For the text-containing cell, return its midpoint in [x, y] coordinate format. 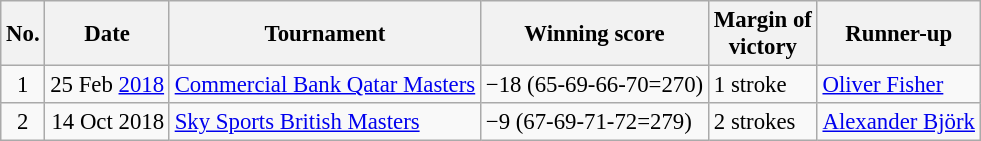
No. [23, 34]
−18 (65-69-66-70=270) [594, 85]
Winning score [594, 34]
25 Feb 2018 [107, 85]
Date [107, 34]
14 Oct 2018 [107, 122]
Margin ofvictory [762, 34]
Commercial Bank Qatar Masters [324, 85]
Oliver Fisher [898, 85]
Alexander Björk [898, 122]
2 [23, 122]
Tournament [324, 34]
1 stroke [762, 85]
−9 (67-69-71-72=279) [594, 122]
Runner-up [898, 34]
2 strokes [762, 122]
Sky Sports British Masters [324, 122]
1 [23, 85]
